Pinpoint the cell where the given text exists, returning its [X, Y] midpoint coordinate. 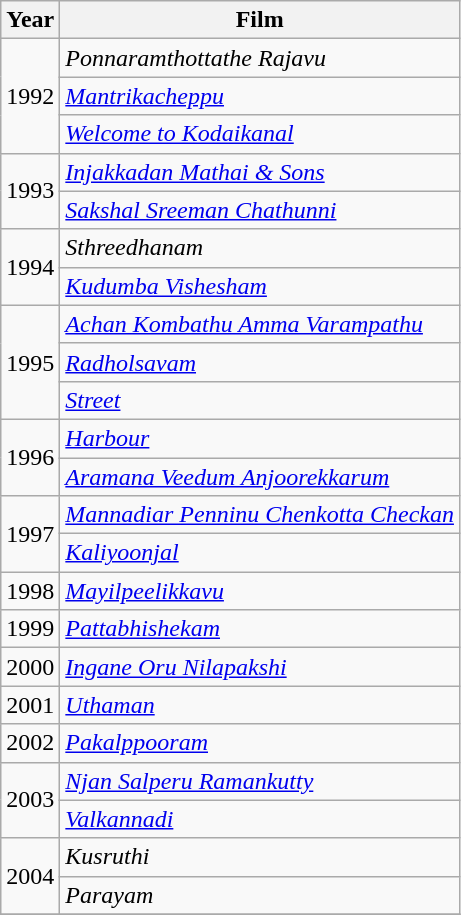
Year [30, 20]
1998 [30, 591]
Injakkadan Mathai & Sons [260, 172]
Parayam [260, 895]
1993 [30, 191]
Kaliyoonjal [260, 553]
Welcome to Kodaikanal [260, 134]
1999 [30, 629]
1995 [30, 362]
Ponnaramthottathe Rajavu [260, 58]
Harbour [260, 438]
Mannadiar Penninu Chenkotta Checkan [260, 515]
Sthreedhanam [260, 248]
2002 [30, 743]
Uthaman [260, 705]
Radholsavam [260, 362]
Film [260, 20]
Kusruthi [260, 857]
2003 [30, 800]
Street [260, 400]
Mayilpeelikkavu [260, 591]
Aramana Veedum Anjoorekkarum [260, 477]
2004 [30, 876]
Kudumba Vishesham [260, 286]
Sakshal Sreeman Chathunni [260, 210]
Achan Kombathu Amma Varampathu [260, 324]
Pakalppooram [260, 743]
2000 [30, 667]
1992 [30, 96]
Mantrikacheppu [260, 96]
Ingane Oru Nilapakshi [260, 667]
1994 [30, 267]
2001 [30, 705]
1997 [30, 534]
Njan Salperu Ramankutty [260, 781]
1996 [30, 457]
Pattabhishekam [260, 629]
Valkannadi [260, 819]
